Extract the (x, y) coordinate from the center of the cell holding the provided text.  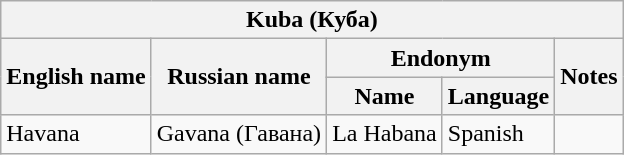
Russian name (238, 77)
English name (76, 77)
La Habana (385, 134)
Language (498, 96)
Havana (76, 134)
Endonym (441, 58)
Spanish (498, 134)
Kuba (Куба) (312, 20)
Gavana (Гавана) (238, 134)
Name (385, 96)
Notes (589, 77)
